Pinpoint the cell where the given text exists, returning its [x, y] midpoint coordinate. 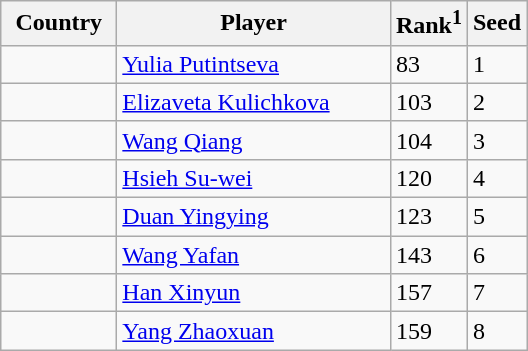
104 [428, 140]
Seed [496, 24]
1 [496, 64]
Player [254, 24]
103 [428, 102]
120 [428, 178]
Elizaveta Kulichkova [254, 102]
8 [496, 331]
Han Xinyun [254, 293]
159 [428, 331]
Rank1 [428, 24]
123 [428, 217]
2 [496, 102]
157 [428, 293]
Hsieh Su-wei [254, 178]
Yang Zhaoxuan [254, 331]
Duan Yingying [254, 217]
4 [496, 178]
Country [59, 24]
7 [496, 293]
Wang Yafan [254, 255]
3 [496, 140]
Yulia Putintseva [254, 64]
83 [428, 64]
6 [496, 255]
Wang Qiang [254, 140]
143 [428, 255]
5 [496, 217]
